Return (X, Y) of the center of cell containing provided text 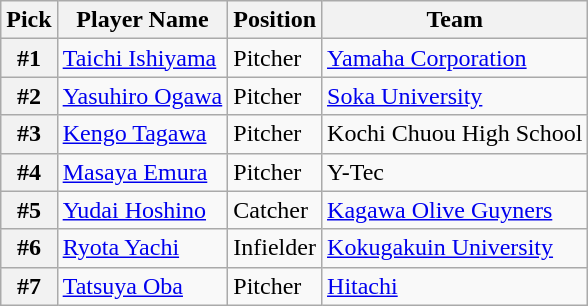
Soka University (455, 96)
Yasuhiro Ogawa (142, 96)
#1 (29, 58)
Player Name (142, 20)
Tatsuya Oba (142, 286)
Masaya Emura (142, 172)
Kengo Tagawa (142, 134)
Kagawa Olive Guyners (455, 210)
#3 (29, 134)
Catcher (275, 210)
Pick (29, 20)
Yamaha Corporation (455, 58)
#5 (29, 210)
Taichi Ishiyama (142, 58)
#6 (29, 248)
Kochi Chuou High School (455, 134)
Y-Tec (455, 172)
Ryota Yachi (142, 248)
#2 (29, 96)
#4 (29, 172)
#7 (29, 286)
Position (275, 20)
Kokugakuin University (455, 248)
Yudai Hoshino (142, 210)
Hitachi (455, 286)
Team (455, 20)
Infielder (275, 248)
